Determine the [X, Y] coordinate at the center of the cell enclosing the given text.  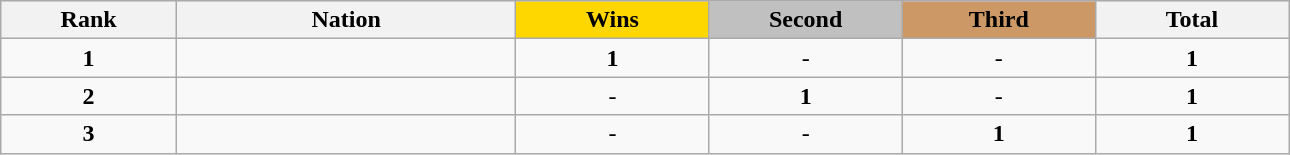
Wins [612, 20]
Nation [346, 20]
2 [89, 96]
3 [89, 134]
Rank [89, 20]
Third [998, 20]
Second [806, 20]
Total [1192, 20]
